From the cell containing the given text, extract its center point as (x, y) coordinate. 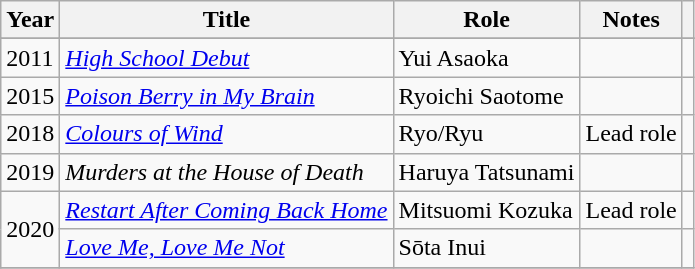
2019 (30, 172)
Poison Berry in My Brain (226, 96)
Sōta Inui (486, 248)
Yui Asaoka (486, 58)
Notes (631, 20)
2018 (30, 134)
Mitsuomi Kozuka (486, 210)
Title (226, 20)
Year (30, 20)
High School Debut (226, 58)
Role (486, 20)
Colours of Wind (226, 134)
Ryoichi Saotome (486, 96)
2020 (30, 229)
2011 (30, 58)
Murders at the House of Death (226, 172)
Love Me, Love Me Not (226, 248)
Haruya Tatsunami (486, 172)
Ryo/Ryu (486, 134)
2015 (30, 96)
Restart After Coming Back Home (226, 210)
